Output the (x, y) coordinate of the center of the cell containing the given text.  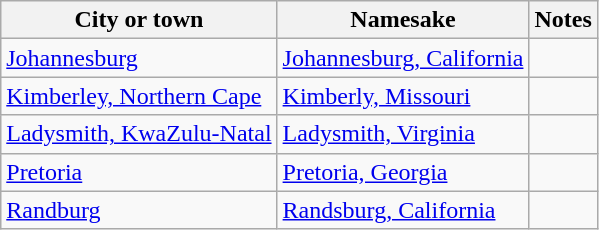
Ladysmith, KwaZulu-Natal (139, 134)
Kimberly, Missouri (403, 96)
Ladysmith, Virginia (403, 134)
Notes (563, 20)
City or town (139, 20)
Randburg (139, 210)
Kimberley, Northern Cape (139, 96)
Namesake (403, 20)
Randsburg, California (403, 210)
Johannesburg, California (403, 58)
Pretoria (139, 172)
Pretoria, Georgia (403, 172)
Johannesburg (139, 58)
